Identify which cell holds the provided text, then report its [x, y] central coordinate. 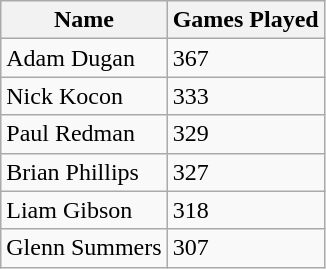
329 [246, 134]
318 [246, 210]
Games Played [246, 20]
367 [246, 58]
Adam Dugan [84, 58]
Nick Kocon [84, 96]
Name [84, 20]
Paul Redman [84, 134]
Brian Phillips [84, 172]
333 [246, 96]
Liam Gibson [84, 210]
327 [246, 172]
Glenn Summers [84, 248]
307 [246, 248]
